For the text-containing cell, return its midpoint in (x, y) coordinate format. 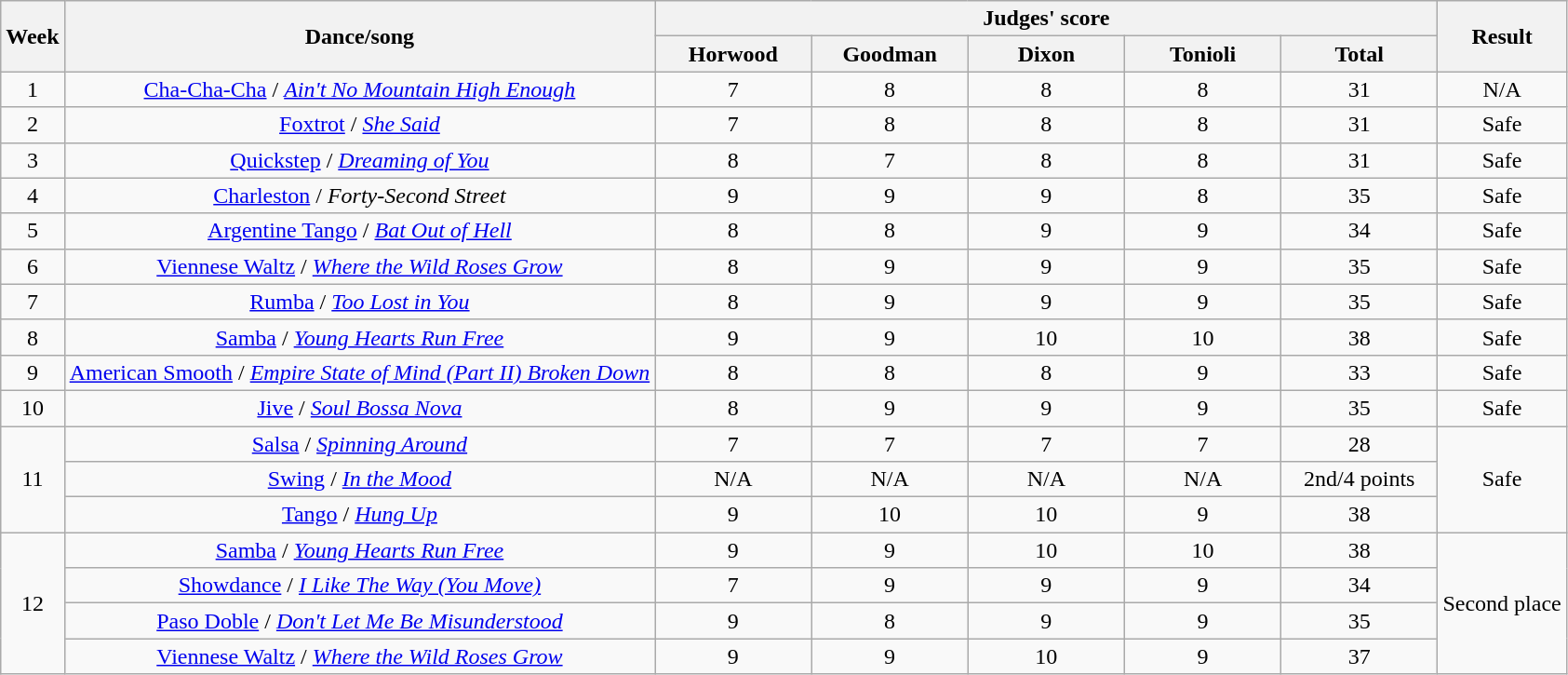
37 (1360, 656)
28 (1360, 444)
Charleston / Forty-Second Street (359, 196)
Week (33, 36)
Total (1360, 54)
Horwood (733, 54)
3 (33, 160)
Rumba / Too Lost in You (359, 302)
Foxtrot / She Said (359, 125)
6 (33, 266)
Jive / Soul Bossa Nova (359, 408)
Goodman (890, 54)
Salsa / Spinning Around (359, 444)
American Smooth / Empire State of Mind (Part II) Broken Down (359, 372)
Dance/song (359, 36)
Tango / Hung Up (359, 515)
Judges' score (1046, 19)
2nd/4 points (1360, 479)
4 (33, 196)
Result (1502, 36)
Cha-Cha-Cha / Ain't No Mountain High Enough (359, 89)
Argentine Tango / Bat Out of Hell (359, 231)
5 (33, 231)
Swing / In the Mood (359, 479)
Dixon (1046, 54)
Tonioli (1202, 54)
12 (33, 603)
1 (33, 89)
Quickstep / Dreaming of You (359, 160)
11 (33, 479)
2 (33, 125)
Paso Doble / Don't Let Me Be Misunderstood (359, 621)
Second place (1502, 603)
Showdance / I Like The Way (You Move) (359, 586)
33 (1360, 372)
